Pinpoint the cell where the given text exists, returning its (X, Y) midpoint coordinate. 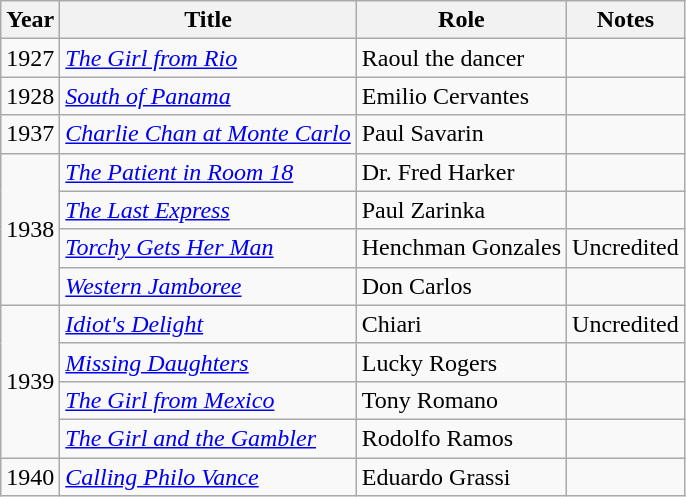
Role (461, 20)
1927 (30, 58)
The Girl from Rio (208, 58)
The Last Express (208, 210)
Paul Savarin (461, 134)
Chiari (461, 324)
1928 (30, 96)
Henchman Gonzales (461, 248)
1939 (30, 381)
Calling Philo Vance (208, 477)
South of Panama (208, 96)
1937 (30, 134)
Western Jamboree (208, 286)
The Patient in Room 18 (208, 172)
Missing Daughters (208, 362)
Raoul the dancer (461, 58)
Year (30, 20)
Paul Zarinka (461, 210)
Eduardo Grassi (461, 477)
Torchy Gets Her Man (208, 248)
Charlie Chan at Monte Carlo (208, 134)
Title (208, 20)
Emilio Cervantes (461, 96)
The Girl and the Gambler (208, 438)
Lucky Rogers (461, 362)
Don Carlos (461, 286)
Notes (626, 20)
1938 (30, 229)
The Girl from Mexico (208, 400)
Tony Romano (461, 400)
Rodolfo Ramos (461, 438)
Idiot's Delight (208, 324)
Dr. Fred Harker (461, 172)
1940 (30, 477)
